Return (x, y) of the center of cell containing provided text 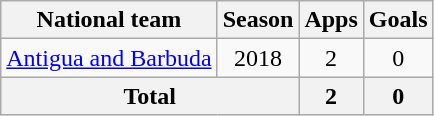
National team (109, 20)
Antigua and Barbuda (109, 58)
Total (150, 96)
Goals (398, 20)
2018 (258, 58)
Season (258, 20)
Apps (331, 20)
